Provide the [X, Y] coordinate of the cell's center where the given text is located.  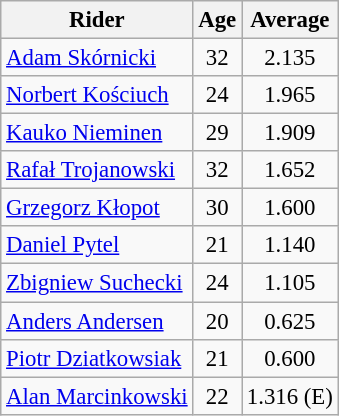
Rider [97, 20]
22 [218, 396]
Adam Skórnicki [97, 58]
Norbert Kościuch [97, 95]
Rafał Trojanowski [97, 170]
Age [218, 20]
29 [218, 133]
2.135 [290, 58]
1.965 [290, 95]
Anders Andersen [97, 321]
1.316 (E) [290, 396]
Piotr Dziatkowsiak [97, 358]
Average [290, 20]
Daniel Pytel [97, 245]
1.105 [290, 283]
1.140 [290, 245]
1.909 [290, 133]
0.600 [290, 358]
Kauko Nieminen [97, 133]
1.652 [290, 170]
0.625 [290, 321]
Alan Marcinkowski [97, 396]
Zbigniew Suchecki [97, 283]
30 [218, 208]
20 [218, 321]
Grzegorz Kłopot [97, 208]
1.600 [290, 208]
